From the cell containing the given text, extract its center point as [x, y] coordinate. 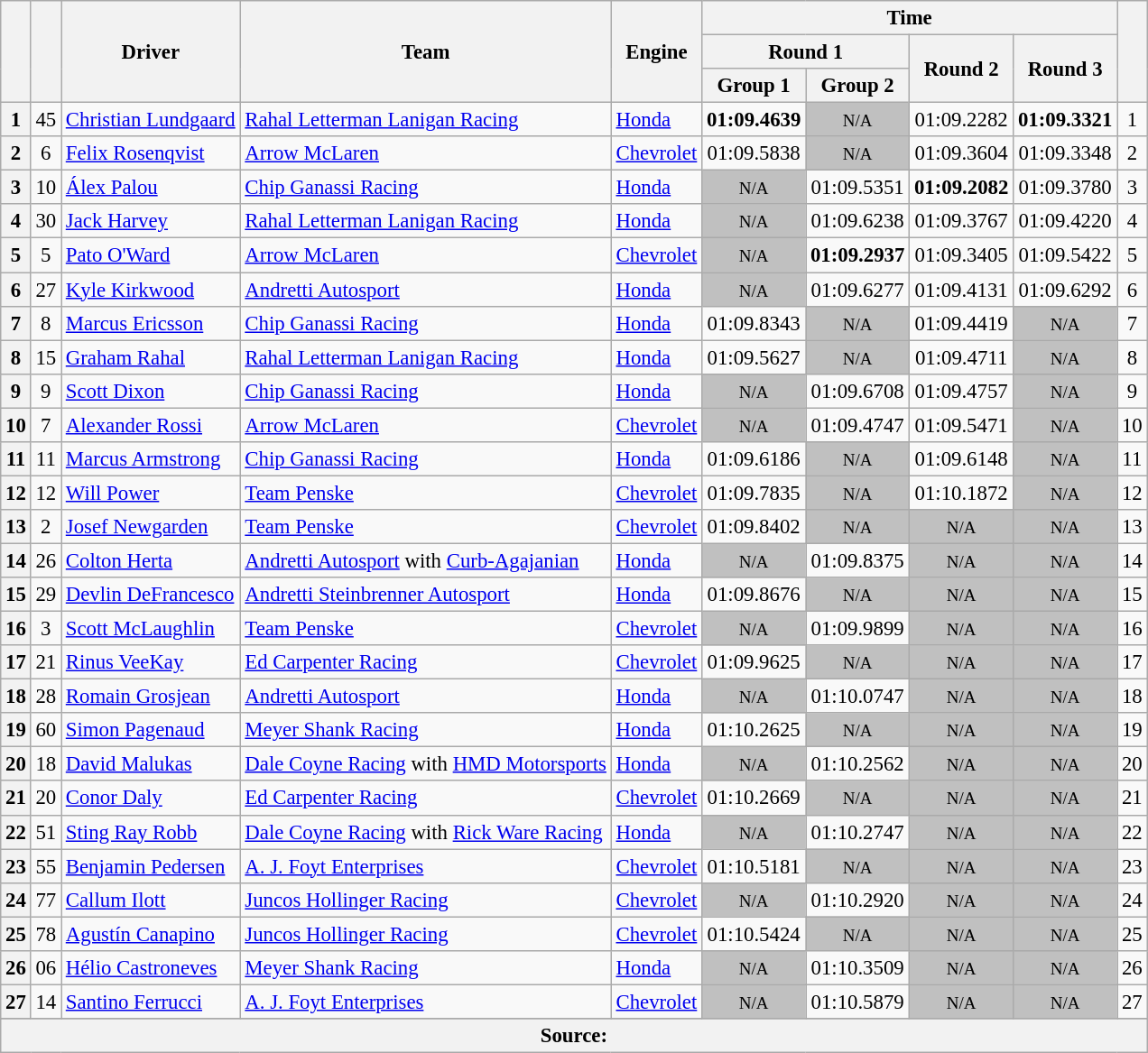
01:09.3604 [962, 153]
Santino Ferrucci [152, 1002]
01:09.7835 [755, 493]
77 [45, 900]
Andretti Autosport with Curb-Agajanian [426, 560]
01:09.6292 [1065, 290]
01:09.6238 [857, 221]
01:10.2920 [857, 900]
78 [45, 934]
01:09.6148 [962, 459]
01:10.2562 [857, 764]
Engine [656, 52]
01:09.6277 [857, 290]
01:09.8343 [755, 323]
01:09.2937 [857, 255]
Christian Lundgaard [152, 120]
Dale Coyne Racing with HMD Motorsports [426, 764]
Round 2 [962, 69]
01:09.6186 [755, 459]
01:09.4639 [755, 120]
01:09.8375 [857, 560]
01:09.3321 [1065, 120]
01:10.3509 [857, 968]
01:09.3348 [1065, 153]
Callum Ilott [152, 900]
Team [426, 52]
30 [45, 221]
01:09.4131 [962, 290]
01:09.4220 [1065, 221]
01:09.9899 [857, 629]
Devlin DeFrancesco [152, 595]
01:09.3405 [962, 255]
Round 3 [1065, 69]
06 [45, 968]
Alexander Rossi [152, 425]
Jack Harvey [152, 221]
Graham Rahal [152, 357]
01:09.5471 [962, 425]
Rinus VeeKay [152, 662]
01:09.3780 [1065, 188]
01:10.2747 [857, 832]
Benjamin Pedersen [152, 866]
Hélio Castroneves [152, 968]
Kyle Kirkwood [152, 290]
01:09.5422 [1065, 255]
Will Power [152, 493]
01:09.3767 [962, 221]
Group 1 [755, 86]
Felix Rosenqvist [152, 153]
Marcus Armstrong [152, 459]
Colton Herta [152, 560]
Sting Ray Robb [152, 832]
29 [45, 595]
01:09.4711 [962, 357]
Álex Palou [152, 188]
01:10.5879 [857, 1002]
01:09.6708 [857, 391]
51 [45, 832]
David Malukas [152, 764]
Group 2 [857, 86]
Romain Grosjean [152, 697]
01:09.2282 [962, 120]
55 [45, 866]
01:09.5838 [755, 153]
Agustín Canapino [152, 934]
Pato O'Ward [152, 255]
Scott McLaughlin [152, 629]
01:10.2669 [755, 799]
Marcus Ericsson [152, 323]
01:09.5351 [857, 188]
01:09.4747 [857, 425]
Dale Coyne Racing with Rick Ware Racing [426, 832]
Source: [574, 1036]
60 [45, 730]
01:10.5424 [755, 934]
01:09.4419 [962, 323]
01:09.5627 [755, 357]
01:09.9625 [755, 662]
01:09.2082 [962, 188]
Round 1 [806, 52]
Time [910, 18]
01:10.1872 [962, 493]
01:09.8402 [755, 527]
Simon Pagenaud [152, 730]
01:09.4757 [962, 391]
Andretti Steinbrenner Autosport [426, 595]
Scott Dixon [152, 391]
Conor Daly [152, 799]
01:09.8676 [755, 595]
Driver [152, 52]
01:10.0747 [857, 697]
28 [45, 697]
Josef Newgarden [152, 527]
01:10.5181 [755, 866]
45 [45, 120]
01:10.2625 [755, 730]
